Identify which cell holds the provided text, then report its [x, y] central coordinate. 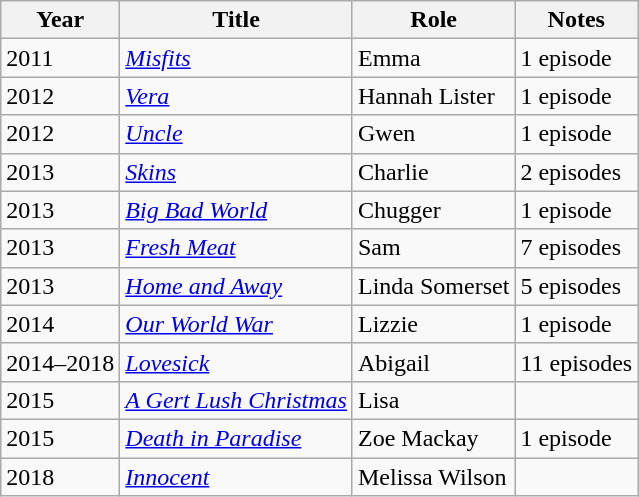
Abigail [433, 362]
Melissa Wilson [433, 477]
Charlie [433, 172]
Lizzie [433, 324]
Lovesick [236, 362]
Year [60, 20]
Big Bad World [236, 210]
Our World War [236, 324]
A Gert Lush Christmas [236, 400]
Skins [236, 172]
Linda Somerset [433, 286]
Title [236, 20]
2 episodes [576, 172]
Fresh Meat [236, 248]
Zoe Mackay [433, 438]
Gwen [433, 134]
Sam [433, 248]
Misfits [236, 58]
2014 [60, 324]
Uncle [236, 134]
Notes [576, 20]
5 episodes [576, 286]
Emma [433, 58]
Death in Paradise [236, 438]
Vera [236, 96]
Hannah Lister [433, 96]
Chugger [433, 210]
Home and Away [236, 286]
Lisa [433, 400]
2018 [60, 477]
2014–2018 [60, 362]
7 episodes [576, 248]
11 episodes [576, 362]
2011 [60, 58]
Role [433, 20]
Innocent [236, 477]
